Return (x, y) of the center of cell containing provided text 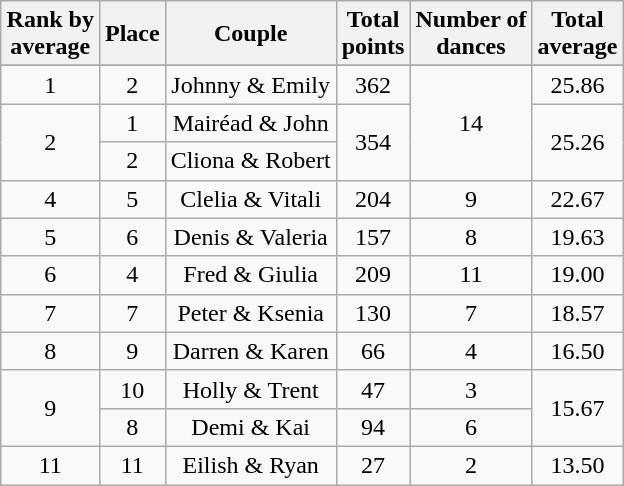
209 (373, 275)
25.86 (578, 85)
Totalpoints (373, 34)
19.63 (578, 237)
362 (373, 85)
Totalaverage (578, 34)
10 (132, 389)
22.67 (578, 199)
18.57 (578, 313)
Place (132, 34)
16.50 (578, 351)
66 (373, 351)
Eilish & Ryan (250, 465)
15.67 (578, 408)
19.00 (578, 275)
130 (373, 313)
Peter & Ksenia (250, 313)
Holly & Trent (250, 389)
Demi & Kai (250, 427)
27 (373, 465)
3 (471, 389)
Clelia & Vitali (250, 199)
Fred & Giulia (250, 275)
Couple (250, 34)
Number ofdances (471, 34)
Mairéad & John (250, 123)
Cliona & Robert (250, 161)
354 (373, 142)
94 (373, 427)
25.26 (578, 142)
Rank byaverage (50, 34)
14 (471, 123)
47 (373, 389)
157 (373, 237)
Denis & Valeria (250, 237)
Darren & Karen (250, 351)
Johnny & Emily (250, 85)
13.50 (578, 465)
204 (373, 199)
